Return the (X, Y) coordinate for the center point of the cell that contains the specified text.  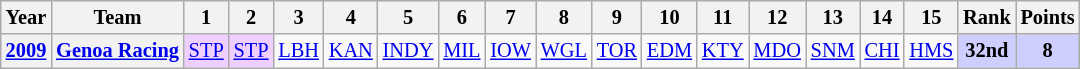
11 (723, 17)
3 (298, 17)
CHI (882, 51)
MIL (462, 51)
6 (462, 17)
LBH (298, 51)
MDO (778, 51)
2009 (26, 51)
Year (26, 17)
7 (510, 17)
5 (408, 17)
2 (252, 17)
Team (118, 17)
HMS (931, 51)
Points (1048, 17)
TOR (617, 51)
KTY (723, 51)
14 (882, 17)
KAN (351, 51)
Genoa Racing (118, 51)
WGL (564, 51)
13 (833, 17)
Rank (986, 17)
EDM (670, 51)
15 (931, 17)
12 (778, 17)
32nd (986, 51)
1 (206, 17)
INDY (408, 51)
10 (670, 17)
IOW (510, 51)
9 (617, 17)
4 (351, 17)
SNM (833, 51)
